Pinpoint the cell where the given text exists, returning its [X, Y] midpoint coordinate. 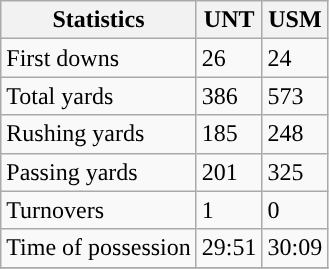
USM [295, 20]
573 [295, 96]
29:51 [229, 248]
386 [229, 96]
Rushing yards [99, 134]
26 [229, 58]
Total yards [99, 96]
UNT [229, 20]
1 [229, 210]
30:09 [295, 248]
325 [295, 172]
Passing yards [99, 172]
Time of possession [99, 248]
0 [295, 210]
First downs [99, 58]
201 [229, 172]
Statistics [99, 20]
24 [295, 58]
Turnovers [99, 210]
185 [229, 134]
248 [295, 134]
